For the text-containing cell, return its midpoint in (x, y) coordinate format. 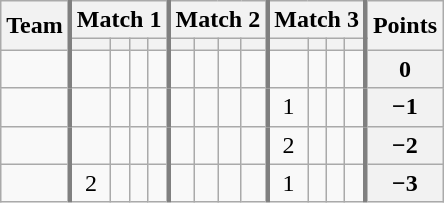
Points (404, 26)
−3 (404, 183)
−2 (404, 145)
Match 1 (120, 20)
Match 3 (316, 20)
Team (36, 26)
Match 2 (218, 20)
0 (404, 69)
−1 (404, 107)
